Identify which cell holds the provided text, then report its [x, y] central coordinate. 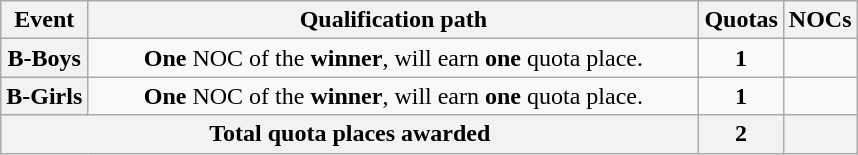
Qualification path [394, 20]
Event [44, 20]
B-Girls [44, 96]
B-Boys [44, 58]
2 [741, 134]
NOCs [820, 20]
Total quota places awarded [350, 134]
Quotas [741, 20]
